Return [X, Y] of the center of cell containing provided text 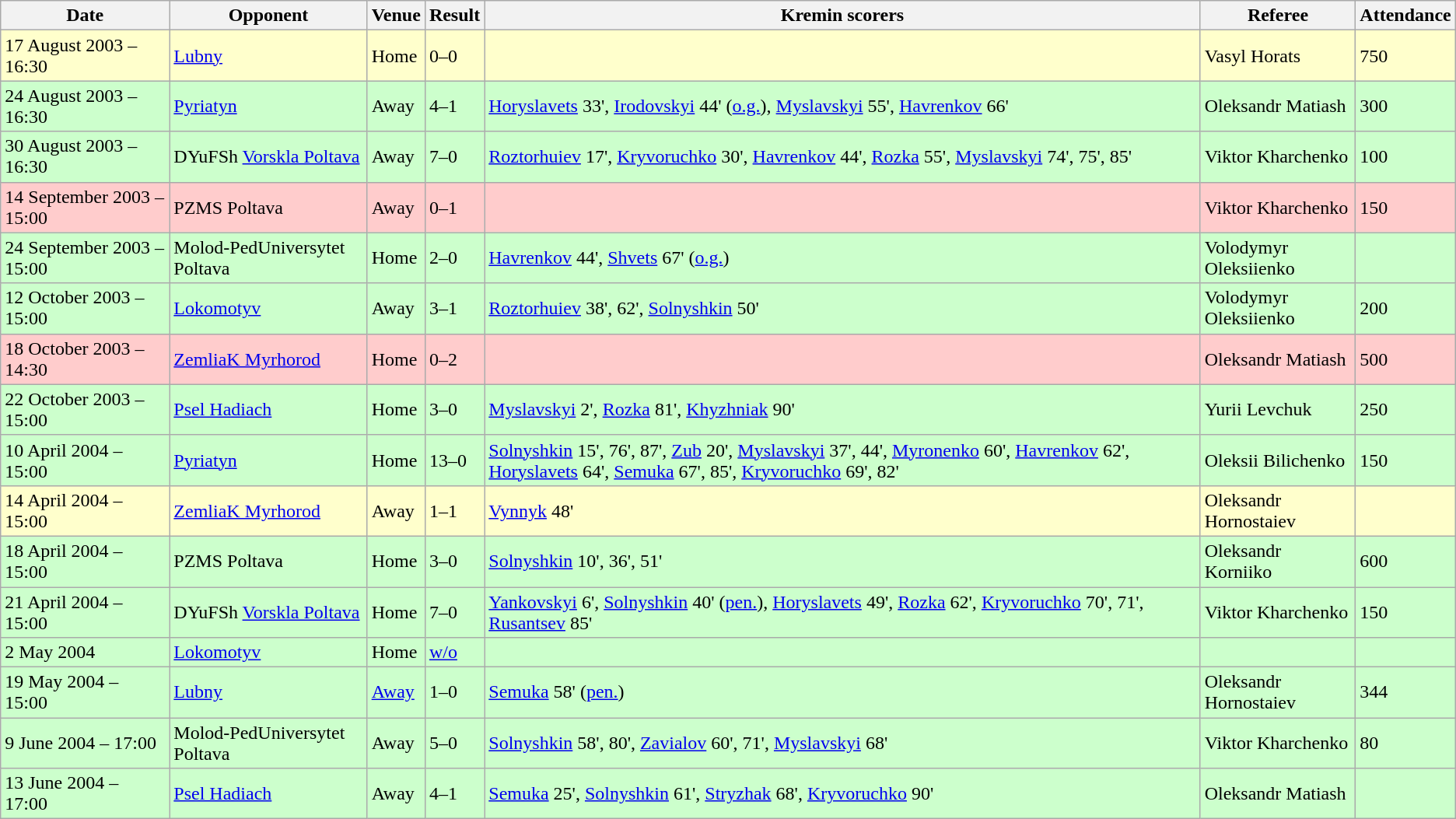
18 October 2003 – 14:30 [86, 359]
200 [1405, 308]
24 September 2003 – 15:00 [86, 258]
Horyslavets 33', Irodovskyi 44' (o.g.), Myslavskyi 55', Havrenkov 66' [842, 106]
Yurii Levchuk [1278, 409]
Roztorhuiev 17', Kryvoruchko 30', Havrenkov 44', Rozka 55', Myslavskyi 74', 75', 85' [842, 157]
Oleksandr Korniiko [1278, 562]
3–1 [454, 308]
Havrenkov 44', Shvets 67' (o.g.) [842, 258]
Roztorhuiev 38', 62', Solnyshkin 50' [842, 308]
Date [86, 16]
0–0 [454, 56]
Vynnyk 48' [842, 510]
2 May 2004 [86, 653]
Attendance [1405, 16]
9 June 2004 – 17:00 [86, 744]
14 September 2003 – 15:00 [86, 207]
17 August 2003 – 16:30 [86, 56]
250 [1405, 409]
18 April 2004 – 15:00 [86, 562]
Semuka 58' (pen.) [842, 692]
Solnyshkin 15', 76', 87', Zub 20', Myslavskyi 37', 44', Myronenko 60', Havrenkov 62', Horyslavets 64', Semuka 67', 85', Kryvoruchko 69', 82' [842, 460]
Result [454, 16]
1–1 [454, 510]
Oleksii Bilichenko [1278, 460]
30 August 2003 – 16:30 [86, 157]
0–1 [454, 207]
500 [1405, 359]
14 April 2004 – 15:00 [86, 510]
0–2 [454, 359]
Kremin scorers [842, 16]
344 [1405, 692]
Solnyshkin 10', 36', 51' [842, 562]
21 April 2004 – 15:00 [86, 611]
300 [1405, 106]
600 [1405, 562]
13 June 2004 – 17:00 [86, 793]
5–0 [454, 744]
22 October 2003 – 15:00 [86, 409]
Solnyshkin 58', 80', Zavialov 60', 71', Myslavskyi 68' [842, 744]
Referee [1278, 16]
w/o [454, 653]
13–0 [454, 460]
Yankovskyi 6', Solnyshkin 40' (pen.), Horyslavets 49', Rozka 62', Kryvoruchko 70', 71', Rusantsev 85' [842, 611]
750 [1405, 56]
Myslavskyi 2', Rozka 81', Khyzhniak 90' [842, 409]
80 [1405, 744]
12 October 2003 – 15:00 [86, 308]
Venue [396, 16]
2–0 [454, 258]
10 April 2004 – 15:00 [86, 460]
19 May 2004 – 15:00 [86, 692]
100 [1405, 157]
Semuka 25', Solnyshkin 61', Stryzhak 68', Kryvoruchko 90' [842, 793]
Opponent [268, 16]
Vasyl Horats [1278, 56]
1–0 [454, 692]
24 August 2003 – 16:30 [86, 106]
